Search for the cell housing the specified text and yield its (x, y) center coordinate. 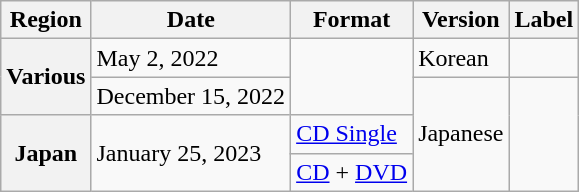
Version (461, 20)
Japanese (461, 134)
Various (46, 77)
Region (46, 20)
Korean (461, 58)
Label (544, 20)
CD + DVD (352, 172)
Format (352, 20)
CD Single (352, 134)
Date (191, 20)
Japan (46, 153)
December 15, 2022 (191, 96)
January 25, 2023 (191, 153)
May 2, 2022 (191, 58)
